Output the [X, Y] coordinate of the center of the cell containing the given text.  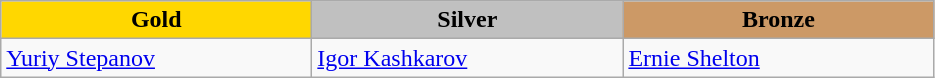
Yuriy Stepanov [156, 58]
Bronze [778, 20]
Silver [468, 20]
Igor Kashkarov [468, 58]
Gold [156, 20]
Ernie Shelton [778, 58]
